Scan for the cell matching the given text and deliver its [X, Y] coordinate at center. 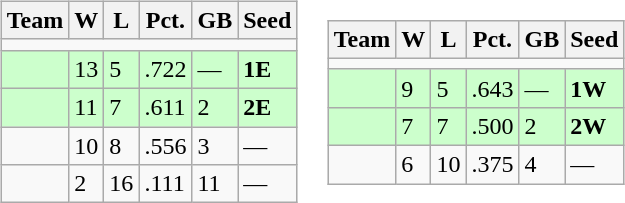
1W [594, 88]
6 [414, 165]
.611 [166, 107]
.722 [166, 69]
13 [86, 69]
.500 [492, 126]
1E [268, 69]
4 [542, 165]
16 [122, 184]
.375 [492, 165]
2E [268, 107]
8 [122, 145]
.643 [492, 88]
3 [215, 145]
9 [414, 88]
.111 [166, 184]
2W [594, 126]
.556 [166, 145]
